From the cell containing the given text, extract its center point as [x, y] coordinate. 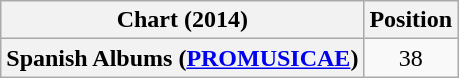
Spanish Albums (PROMUSICAE) [182, 58]
Position [411, 20]
38 [411, 58]
Chart (2014) [182, 20]
